Provide the [x, y] coordinate of the cell's center where the given text is located.  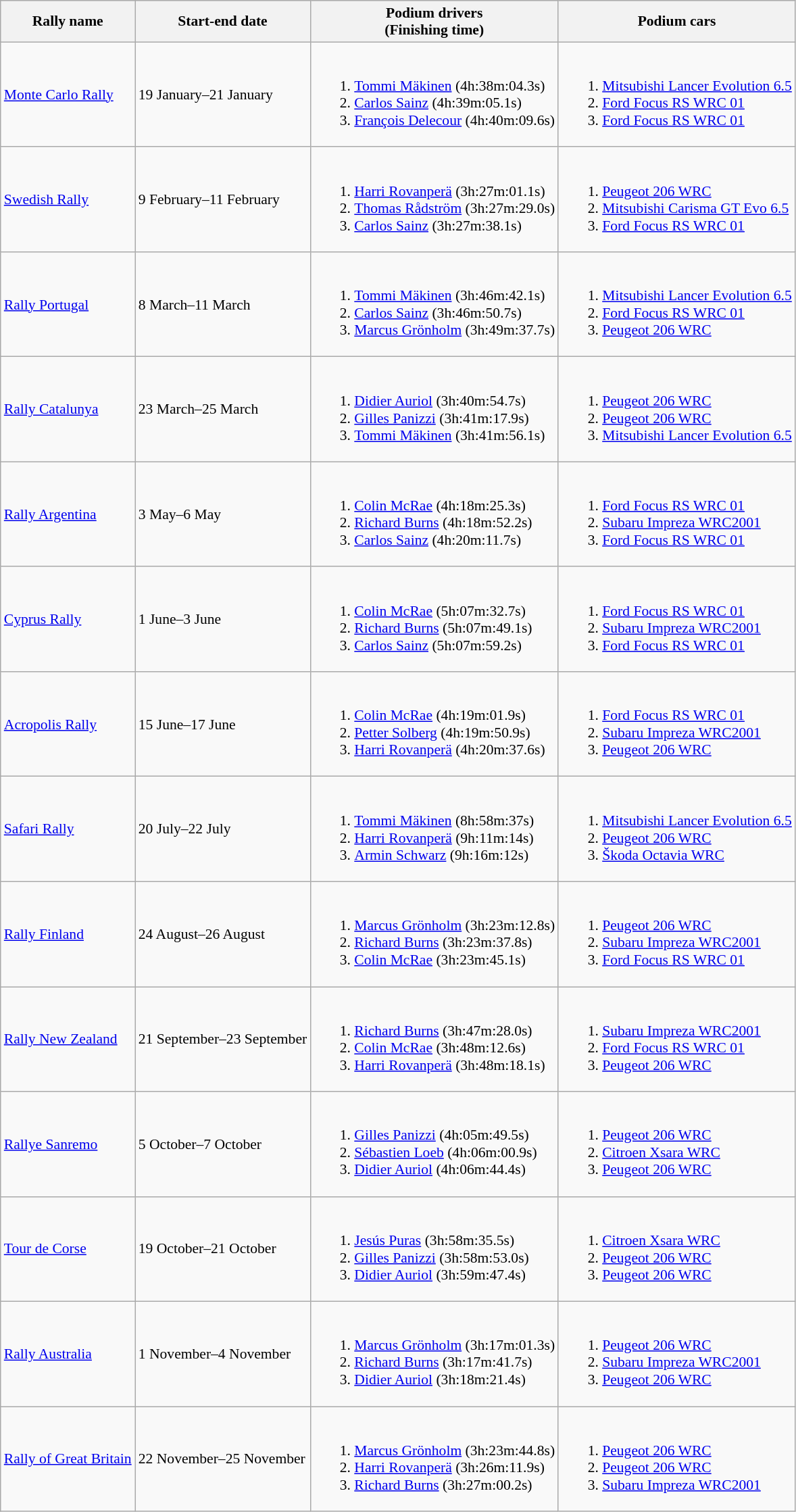
Rally Australia [68, 1355]
Colin McRae (4h:18m:25.3s) Richard Burns (4h:18m:52.2s) Carlos Sainz (4h:20m:11.7s) [434, 514]
Peugeot 206 WRCPeugeot 206 WRCSubaru Impreza WRC2001 [677, 1459]
Tommi Mäkinen (8h:58m:37s) Harri Rovanperä (9h:11m:14s) Armin Schwarz (9h:16m:12s) [434, 829]
Colin McRae (4h:19m:01.9s) Petter Solberg (4h:19m:50.9s) Harri Rovanperä (4h:20m:37.6s) [434, 725]
Rally Portugal [68, 304]
20 July–22 July [223, 829]
Ford Focus RS WRC 01Subaru Impreza WRC2001Peugeot 206 WRC [677, 725]
Peugeot 206 WRCSubaru Impreza WRC2001Ford Focus RS WRC 01 [677, 934]
19 October–21 October [223, 1249]
Didier Auriol (3h:40m:54.7s) Gilles Panizzi (3h:41m:17.9s) Tommi Mäkinen (3h:41m:56.1s) [434, 410]
1 June–3 June [223, 619]
8 March–11 March [223, 304]
Colin McRae (5h:07m:32.7s) Richard Burns (5h:07m:49.1s) Carlos Sainz (5h:07m:59.2s) [434, 619]
Swedish Rally [68, 200]
Mitsubishi Lancer Evolution 6.5Ford Focus RS WRC 01Peugeot 206 WRC [677, 304]
Monte Carlo Rally [68, 95]
21 September–23 September [223, 1040]
Tommi Mäkinen (4h:38m:04.3s) Carlos Sainz (4h:39m:05.1s) François Delecour (4h:40m:09.6s) [434, 95]
23 March–25 March [223, 410]
19 January–21 January [223, 95]
Rally Argentina [68, 514]
Harri Rovanperä (3h:27m:01.1s) Thomas Rådström (3h:27m:29.0s) Carlos Sainz (3h:27m:38.1s) [434, 200]
24 August–26 August [223, 934]
Podium cars [677, 22]
Marcus Grönholm (3h:23m:12.8s) Richard Burns (3h:23m:37.8s) Colin McRae (3h:23m:45.1s) [434, 934]
Acropolis Rally [68, 725]
Podium drivers (Finishing time) [434, 22]
15 June–17 June [223, 725]
Rally New Zealand [68, 1040]
Peugeot 206 WRCMitsubishi Carisma GT Evo 6.5Ford Focus RS WRC 01 [677, 200]
Marcus Grönholm (3h:17m:01.3s) Richard Burns (3h:17m:41.7s) Didier Auriol (3h:18m:21.4s) [434, 1355]
Rally Catalunya [68, 410]
Start-end date [223, 22]
Cyprus Rally [68, 619]
Safari Rally [68, 829]
Rally Finland [68, 934]
22 November–25 November [223, 1459]
Marcus Grönholm (3h:23m:44.8s) Harri Rovanperä (3h:26m:11.9s) Richard Burns (3h:27m:00.2s) [434, 1459]
5 October–7 October [223, 1144]
Peugeot 206 WRCCitroen Xsara WRCPeugeot 206 WRC [677, 1144]
Richard Burns (3h:47m:28.0s) Colin McRae (3h:48m:12.6s) Harri Rovanperä (3h:48m:18.1s) [434, 1040]
Mitsubishi Lancer Evolution 6.5Peugeot 206 WRCŠkoda Octavia WRC [677, 829]
3 May–6 May [223, 514]
Gilles Panizzi (4h:05m:49.5s) Sébastien Loeb (4h:06m:00.9s) Didier Auriol (4h:06m:44.4s) [434, 1144]
Citroen Xsara WRCPeugeot 206 WRCPeugeot 206 WRC [677, 1249]
Tommi Mäkinen (3h:46m:42.1s) Carlos Sainz (3h:46m:50.7s) Marcus Grönholm (3h:49m:37.7s) [434, 304]
Peugeot 206 WRCPeugeot 206 WRCMitsubishi Lancer Evolution 6.5 [677, 410]
Rally name [68, 22]
9 February–11 February [223, 200]
Mitsubishi Lancer Evolution 6.5Ford Focus RS WRC 01Ford Focus RS WRC 01 [677, 95]
Subaru Impreza WRC2001Ford Focus RS WRC 01Peugeot 206 WRC [677, 1040]
Rallye Sanremo [68, 1144]
Rally of Great Britain [68, 1459]
1 November–4 November [223, 1355]
Tour de Corse [68, 1249]
Jesús Puras (3h:58m:35.5s) Gilles Panizzi (3h:58m:53.0s) Didier Auriol (3h:59m:47.4s) [434, 1249]
Peugeot 206 WRCSubaru Impreza WRC2001Peugeot 206 WRC [677, 1355]
